Capture the cell that displays the provided text and extract its [X, Y] central coordinate. 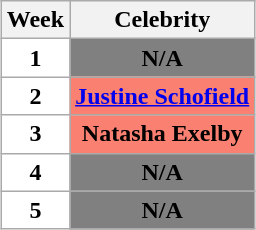
Celebrity [162, 20]
Justine Schofield [162, 96]
3 [35, 134]
2 [35, 96]
1 [35, 58]
Week [35, 20]
5 [35, 210]
Natasha Exelby [162, 134]
4 [35, 172]
